For the text-containing cell, return its midpoint in [x, y] coordinate format. 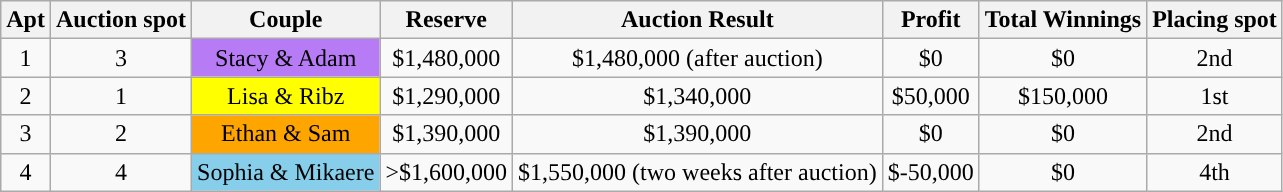
$1,550,000 (two weeks after auction) [698, 172]
Total Winnings [1062, 20]
Ethan & Sam [286, 134]
Auction Result [698, 20]
$1,340,000 [698, 96]
4th [1215, 172]
1st [1215, 96]
$1,480,000 [446, 58]
Reserve [446, 20]
Lisa & Ribz [286, 96]
Stacy & Adam [286, 58]
Sophia & Mikaere [286, 172]
>$1,600,000 [446, 172]
Placing spot [1215, 20]
Profit [930, 20]
$50,000 [930, 96]
$1,290,000 [446, 96]
$1,480,000 (after auction) [698, 58]
Couple [286, 20]
$-50,000 [930, 172]
Apt [26, 20]
Auction spot [120, 20]
$150,000 [1062, 96]
